From the cell containing the given text, extract its center point as [X, Y] coordinate. 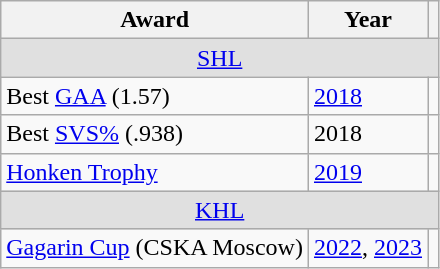
Best GAA (1.57) [155, 96]
Gagarin Cup (CSKA Moscow) [155, 248]
Year [368, 20]
2022, 2023 [368, 248]
SHL [220, 58]
Best SVS% (.938) [155, 134]
Award [155, 20]
2019 [368, 172]
KHL [220, 210]
Honken Trophy [155, 172]
